Output the (x, y) coordinate of the center of the cell containing the given text.  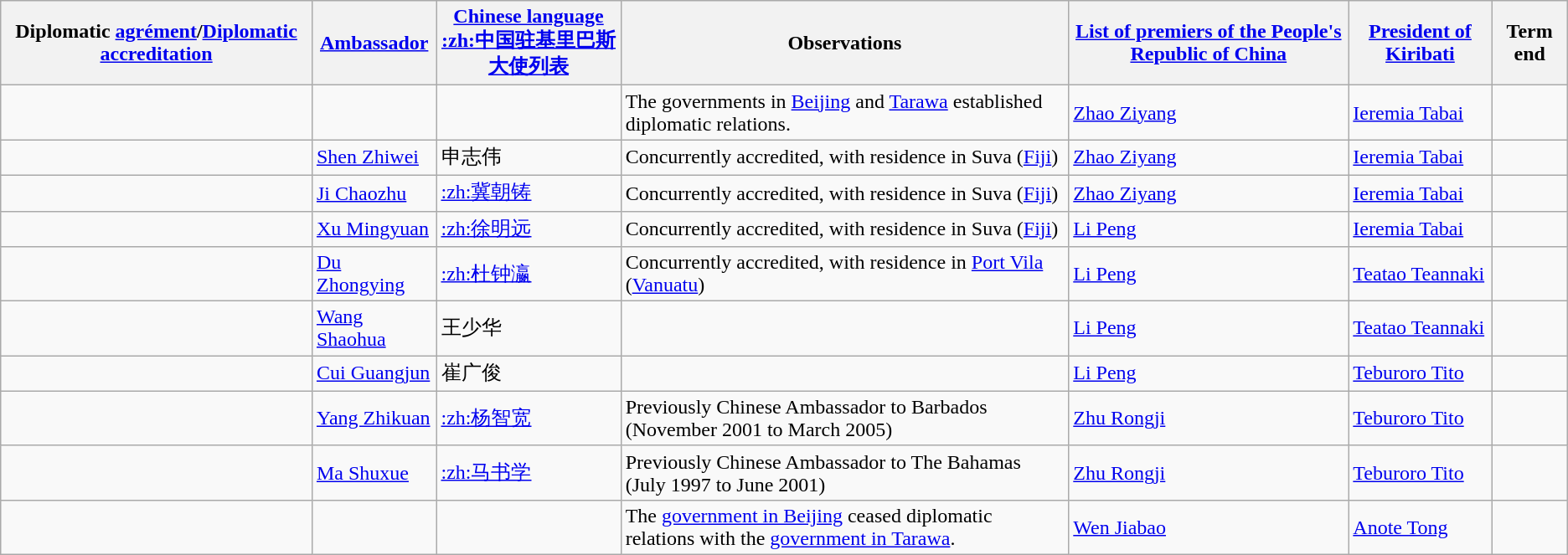
Anote Tong (1421, 527)
Concurrently accredited, with residence in Port Vila (Vanuatu) (844, 275)
Du Zhongying (374, 275)
Xu Mingyuan (374, 229)
Yang Zhikuan (374, 419)
Observations (844, 44)
申志伟 (529, 157)
Term end (1529, 44)
Cui Guangjun (374, 373)
:zh:杜钟瀛 (529, 275)
:zh:冀朝铸 (529, 193)
Wen Jiabao (1209, 527)
Previously Chinese Ambassador to Barbados (November 2001 to March 2005) (844, 419)
:zh:徐明远 (529, 229)
:zh:杨智宽 (529, 419)
Diplomatic agrément/Diplomatic accreditation (157, 44)
Chinese language:zh:中国驻基里巴斯大使列表 (529, 44)
崔广俊 (529, 373)
The government in Beijing ceased diplomatic relations with the government in Tarawa. (844, 527)
Ambassador (374, 44)
The governments in Beijing and Tarawa established diplomatic relations. (844, 112)
王少华 (529, 328)
Previously Chinese Ambassador to The Bahamas (July 1997 to June 2001) (844, 472)
Ji Chaozhu (374, 193)
President of Kiribati (1421, 44)
Ma Shuxue (374, 472)
:zh:马书学 (529, 472)
Shen Zhiwei (374, 157)
List of premiers of the People's Republic of China (1209, 44)
Wang Shaohua (374, 328)
